Identify which cell holds the provided text, then report its [x, y] central coordinate. 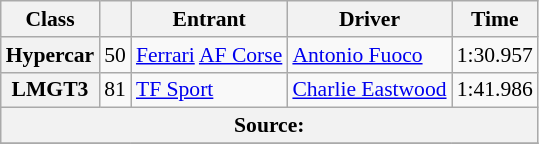
Driver [369, 19]
Antonio Fuoco [369, 55]
Charlie Eastwood [369, 90]
Source: [270, 126]
50 [115, 55]
Ferrari AF Corse [209, 55]
81 [115, 90]
Time [495, 19]
Class [50, 19]
LMGT3 [50, 90]
1:30.957 [495, 55]
Entrant [209, 19]
TF Sport [209, 90]
1:41.986 [495, 90]
Hypercar [50, 55]
